Return the [x, y] coordinate for the center point of the cell that contains the specified text.  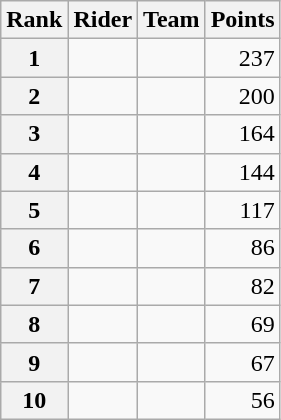
86 [242, 248]
6 [34, 248]
Rider [103, 20]
237 [242, 58]
9 [34, 362]
117 [242, 210]
144 [242, 172]
69 [242, 324]
200 [242, 96]
5 [34, 210]
1 [34, 58]
Rank [34, 20]
10 [34, 400]
67 [242, 362]
4 [34, 172]
56 [242, 400]
164 [242, 134]
Team [172, 20]
3 [34, 134]
Points [242, 20]
7 [34, 286]
8 [34, 324]
82 [242, 286]
2 [34, 96]
